Search for the cell housing the specified text and yield its (X, Y) center coordinate. 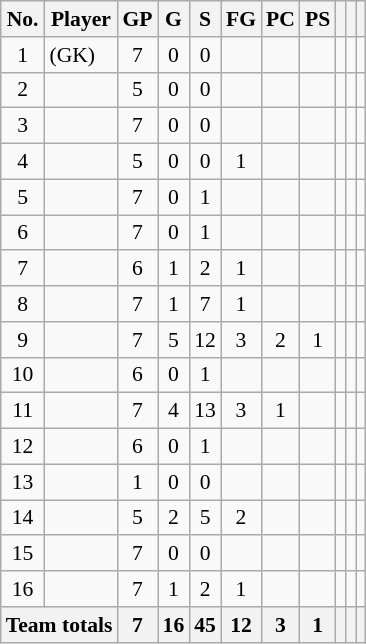
Team totals (60, 625)
G (174, 19)
GP (137, 19)
S (205, 19)
FG (241, 19)
PS (318, 19)
15 (23, 554)
Player (80, 19)
11 (23, 411)
No. (23, 19)
9 (23, 340)
(GK) (80, 55)
14 (23, 518)
10 (23, 375)
8 (23, 304)
PC (280, 19)
45 (205, 625)
